Return the (x, y) coordinate for the center point of the cell that contains the specified text.  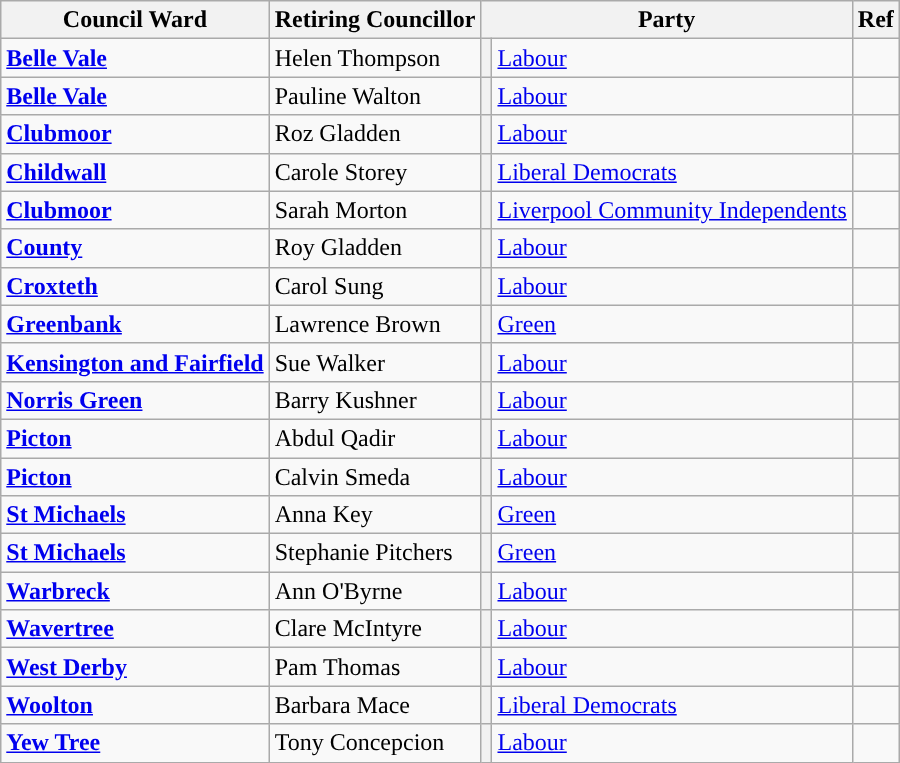
Tony Concepcion (375, 743)
Roz Gladden (375, 134)
Abdul Qadir (375, 438)
Sarah Morton (375, 210)
Party (666, 20)
Anna Key (375, 515)
Wavertree (135, 629)
Lawrence Brown (375, 324)
Kensington and Fairfield (135, 362)
Council Ward (135, 20)
Ann O'Byrne (375, 591)
Carol Sung (375, 286)
County (135, 248)
Barry Kushner (375, 400)
Croxteth (135, 286)
Norris Green (135, 400)
Pam Thomas (375, 667)
Sue Walker (375, 362)
Stephanie Pitchers (375, 553)
Helen Thompson (375, 58)
Carole Storey (375, 172)
Liverpool Community Independents (672, 210)
Childwall (135, 172)
West Derby (135, 667)
Retiring Councillor (375, 20)
Calvin Smeda (375, 477)
Pauline Walton (375, 96)
Greenbank (135, 324)
Clare McIntyre (375, 629)
Woolton (135, 705)
Warbreck (135, 591)
Roy Gladden (375, 248)
Yew Tree (135, 743)
Barbara Mace (375, 705)
Ref (876, 20)
